Locate the cell with the specified text and output its [X, Y] center coordinate. 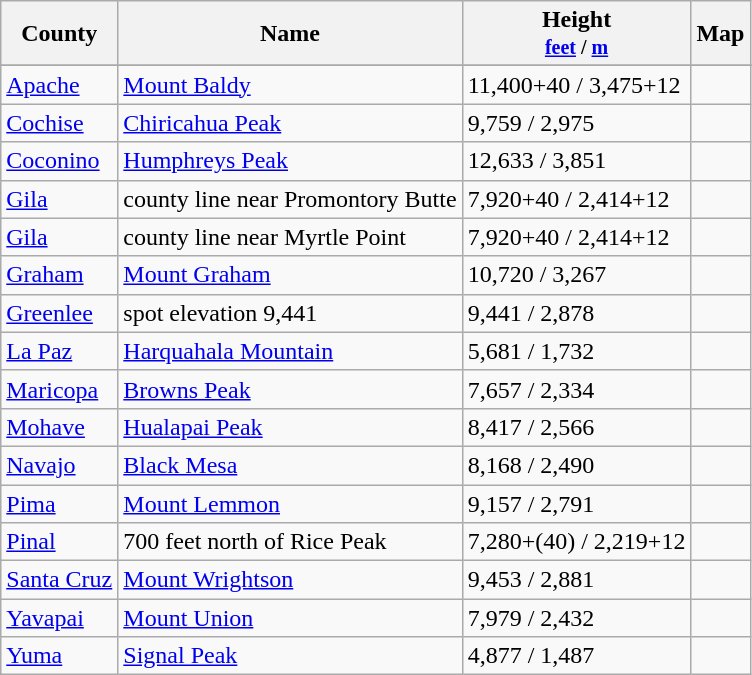
7,657 / 2,334 [576, 389]
county line near Myrtle Point [290, 237]
Mount Wrightson [290, 580]
Black Mesa [290, 465]
Mount Graham [290, 275]
8,168 / 2,490 [576, 465]
Cochise [60, 123]
4,877 / 1,487 [576, 656]
Mount Baldy [290, 85]
La Paz [60, 351]
7,979 / 2,432 [576, 618]
9,759 / 2,975 [576, 123]
Map [720, 34]
Mount Union [290, 618]
Chiricahua Peak [290, 123]
Humphreys Peak [290, 161]
Pinal [60, 542]
12,633 / 3,851 [576, 161]
Yavapai [60, 618]
11,400+40 / 3,475+12 [576, 85]
10,720 / 3,267 [576, 275]
Coconino [60, 161]
Harquahala Mountain [290, 351]
Pima [60, 503]
Apache [60, 85]
9,453 / 2,881 [576, 580]
Navajo [60, 465]
5,681 / 1,732 [576, 351]
Graham [60, 275]
Browns Peak [290, 389]
Mount Lemmon [290, 503]
county line near Promontory Butte [290, 199]
Hualapai Peak [290, 427]
Heightfeet / m [576, 34]
Santa Cruz [60, 580]
Mohave [60, 427]
7,280+(40) / 2,219+12 [576, 542]
700 feet north of Rice Peak [290, 542]
Signal Peak [290, 656]
9,157 / 2,791 [576, 503]
Maricopa [60, 389]
Yuma [60, 656]
Greenlee [60, 313]
8,417 / 2,566 [576, 427]
Name [290, 34]
spot elevation 9,441 [290, 313]
County [60, 34]
9,441 / 2,878 [576, 313]
